For the text-containing cell, return its midpoint in (x, y) coordinate format. 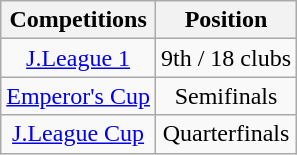
J.League Cup (78, 134)
Quarterfinals (226, 134)
Position (226, 20)
Semifinals (226, 96)
9th / 18 clubs (226, 58)
Emperor's Cup (78, 96)
Competitions (78, 20)
J.League 1 (78, 58)
